Extract the (x, y) coordinate from the center of the cell holding the provided text.  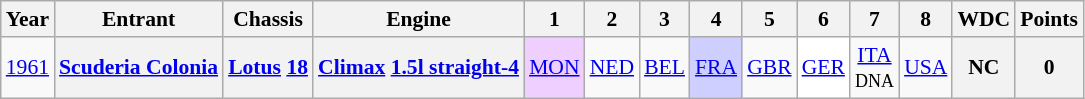
WDC (984, 19)
0 (1049, 68)
GBR (770, 68)
Scuderia Colonia (138, 68)
1 (554, 19)
Year (28, 19)
8 (926, 19)
Engine (418, 19)
Entrant (138, 19)
USA (926, 68)
4 (716, 19)
FRA (716, 68)
GER (824, 68)
NED (612, 68)
5 (770, 19)
2 (612, 19)
MON (554, 68)
NC (984, 68)
BEL (664, 68)
Chassis (268, 19)
Points (1049, 19)
Lotus 18 (268, 68)
6 (824, 19)
Climax 1.5l straight-4 (418, 68)
7 (874, 19)
3 (664, 19)
ITADNA (874, 68)
1961 (28, 68)
